From the cell containing the given text, extract its center point as [x, y] coordinate. 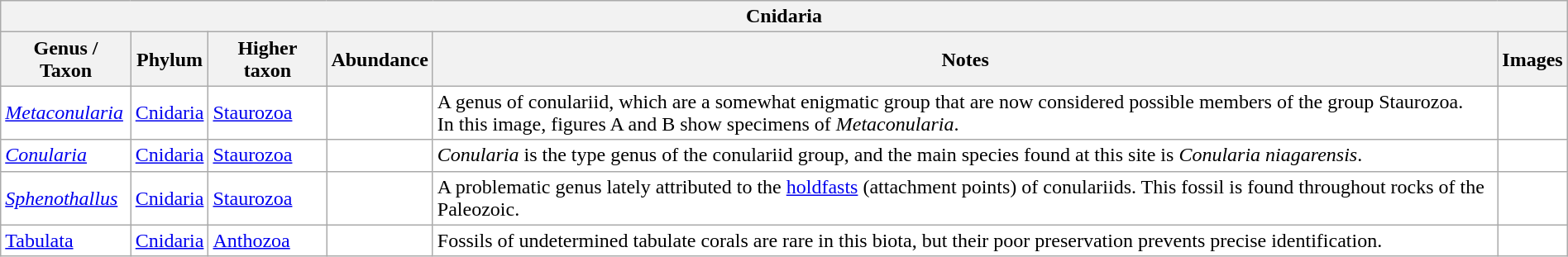
Anthozoa [268, 240]
Abundance [380, 59]
Sphenothallus [66, 198]
Conularia is the type genus of the conulariid group, and the main species found at this site is Conularia niagarensis. [965, 155]
Fossils of undetermined tabulate corals are rare in this biota, but their poor preservation prevents precise identification. [965, 240]
Phylum [170, 59]
Images [1532, 59]
Tabulata [66, 240]
Metaconularia [66, 112]
Notes [965, 59]
A problematic genus lately attributed to the holdfasts (attachment points) of conulariids. This fossil is found throughout rocks of the Paleozoic. [965, 198]
Conularia [66, 155]
Genus / Taxon [66, 59]
Higher taxon [268, 59]
